For the text-containing cell, return its midpoint in [X, Y] coordinate format. 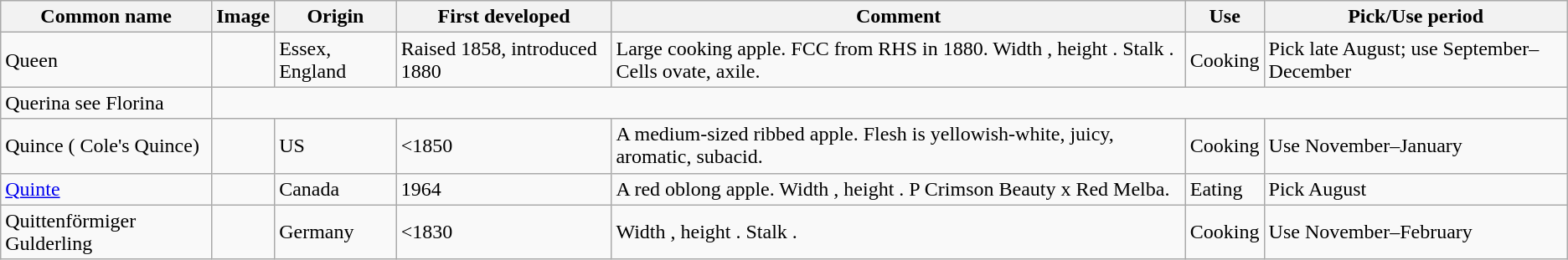
Quince ( Cole's Quince) [106, 145]
Use November–February [1416, 232]
Common name [106, 17]
US [336, 145]
Pick/Use period [1416, 17]
Origin [336, 17]
1964 [504, 189]
First developed [504, 17]
Querina see Florina [106, 103]
Pick late August; use September–December [1416, 60]
A red oblong apple. Width , height . P Crimson Beauty x Red Melba. [898, 189]
Germany [336, 232]
Pick August [1416, 189]
<1850 [504, 145]
Image [243, 17]
<1830 [504, 232]
Raised 1858, introduced 1880 [504, 60]
Eating [1225, 189]
Use November–January [1416, 145]
Comment [898, 17]
Quittenförmiger Gulderling [106, 232]
Quinte [106, 189]
Canada [336, 189]
Width , height . Stalk . [898, 232]
Use [1225, 17]
A medium-sized ribbed apple. Flesh is yellowish-white, juicy, aromatic, subacid. [898, 145]
Large cooking apple. FCC from RHS in 1880. Width , height . Stalk . Cells ovate, axile. [898, 60]
Queen [106, 60]
Essex, England [336, 60]
